Locate the cell with the specified text and output its [x, y] center coordinate. 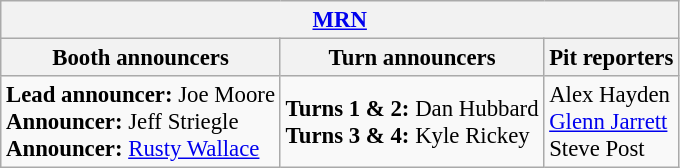
MRN [340, 20]
Turn announcers [412, 58]
Booth announcers [141, 58]
Pit reporters [612, 58]
Lead announcer: Joe MooreAnnouncer: Jeff StriegleAnnouncer: Rusty Wallace [141, 122]
Turns 1 & 2: Dan HubbardTurns 3 & 4: Kyle Rickey [412, 122]
Alex HaydenGlenn JarrettSteve Post [612, 122]
